Return [x, y] of the center of cell containing provided text 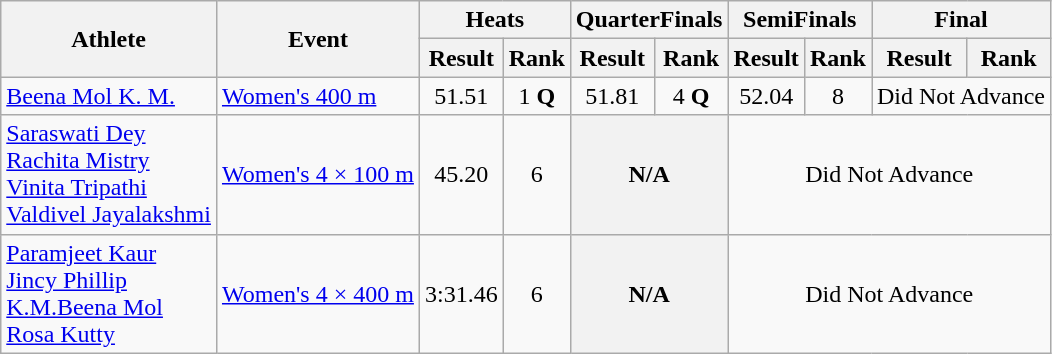
51.51 [461, 96]
Paramjeet KaurJincy PhillipK.M.Beena MolRosa Kutty [109, 294]
SemiFinals [800, 20]
Final [962, 20]
Event [318, 39]
3:31.46 [461, 294]
4 Q [691, 96]
Women's 400 m [318, 96]
Athlete [109, 39]
45.20 [461, 174]
Heats [494, 20]
Women's 4 × 100 m [318, 174]
Beena Mol K. M. [109, 96]
1 Q [536, 96]
52.04 [766, 96]
8 [838, 96]
51.81 [612, 96]
Saraswati DeyRachita MistryVinita TripathiValdivel Jayalakshmi [109, 174]
QuarterFinals [649, 20]
Women's 4 × 400 m [318, 294]
